Extract the [x, y] coordinate from the center of the cell holding the provided text.  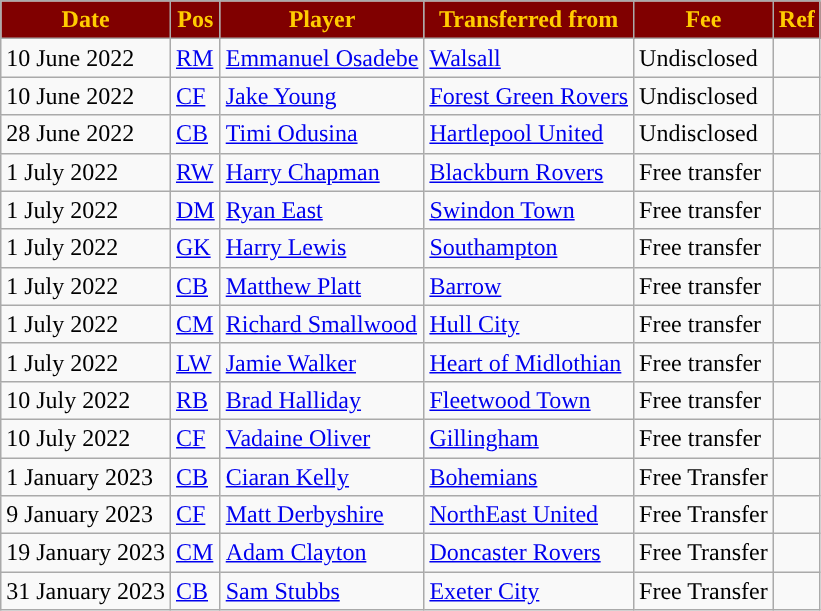
Harry Lewis [322, 248]
Gillingham [529, 438]
Ref [796, 20]
Matt Derbyshire [322, 515]
Richard Smallwood [322, 324]
Heart of Midlothian [529, 362]
DM [195, 210]
Harry Chapman [322, 172]
Blackburn Rovers [529, 172]
1 January 2023 [86, 477]
Adam Clayton [322, 553]
LW [195, 362]
GK [195, 248]
Southampton [529, 248]
Jake Young [322, 96]
Ryan East [322, 210]
Sam Stubbs [322, 591]
Hartlepool United [529, 134]
RB [195, 400]
Emmanuel Osadebe [322, 58]
Timi Odusina [322, 134]
Vadaine Oliver [322, 438]
Walsall [529, 58]
Doncaster Rovers [529, 553]
31 January 2023 [86, 591]
9 January 2023 [86, 515]
Swindon Town [529, 210]
NorthEast United [529, 515]
Matthew Platt [322, 286]
Fleetwood Town [529, 400]
Date [86, 20]
Transferred from [529, 20]
Bohemians [529, 477]
Pos [195, 20]
Exeter City [529, 591]
Barrow [529, 286]
Jamie Walker [322, 362]
19 January 2023 [86, 553]
Player [322, 20]
28 June 2022 [86, 134]
Hull City [529, 324]
Forest Green Rovers [529, 96]
RM [195, 58]
RW [195, 172]
Brad Halliday [322, 400]
Ciaran Kelly [322, 477]
Fee [704, 20]
